Scan for the cell matching the given text and deliver its (x, y) coordinate at center. 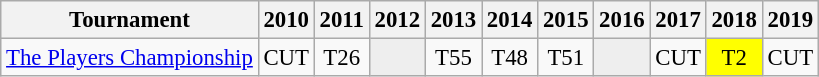
2011 (342, 20)
2012 (397, 20)
T51 (566, 58)
2015 (566, 20)
2017 (678, 20)
2018 (734, 20)
2019 (790, 20)
2013 (453, 20)
The Players Championship (130, 58)
T55 (453, 58)
T48 (510, 58)
T26 (342, 58)
T2 (734, 58)
2010 (286, 20)
2016 (622, 20)
2014 (510, 20)
Tournament (130, 20)
